Output the [x, y] coordinate of the center of the cell containing the given text.  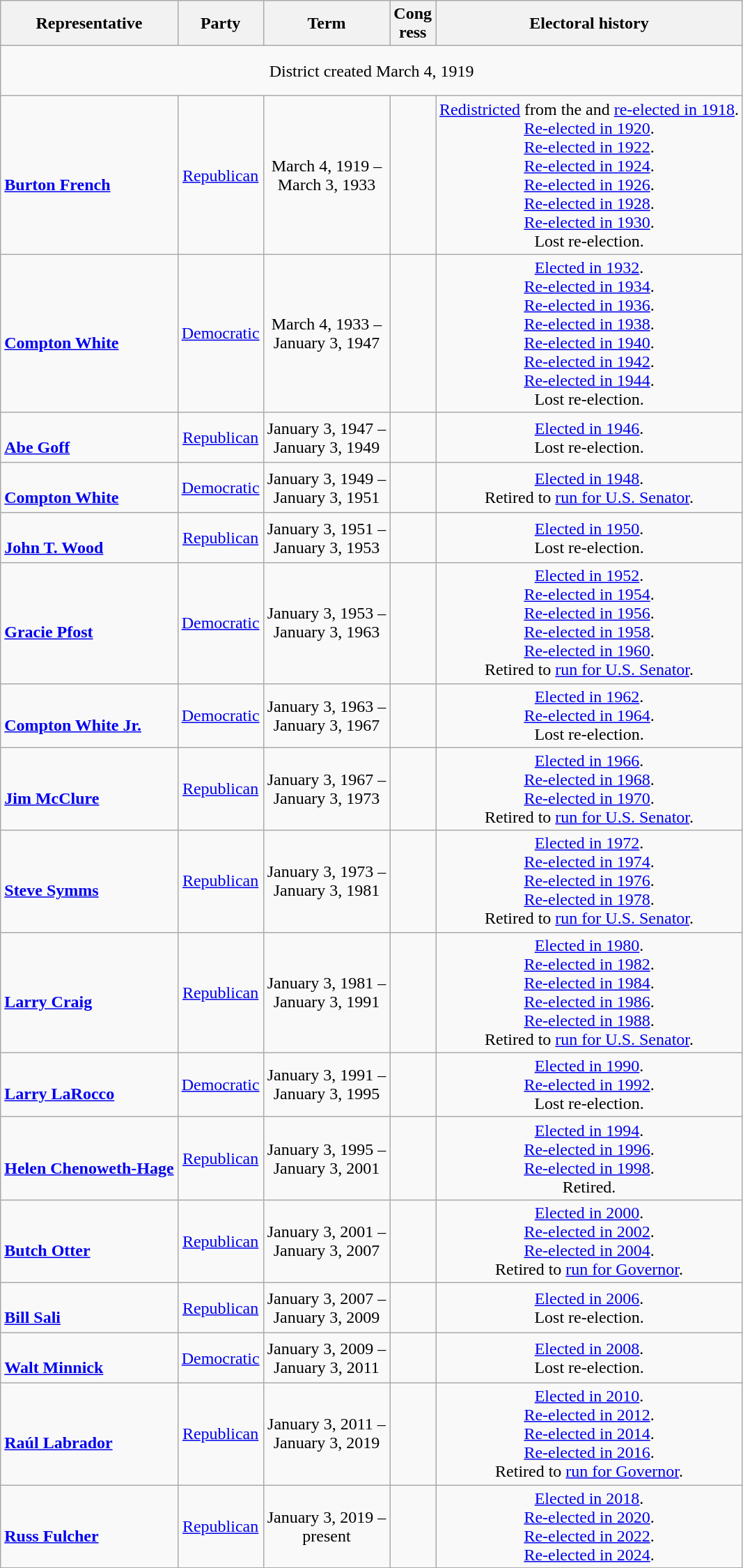
Bill Sali [89, 1307]
March 4, 1919 –March 3, 1933 [327, 176]
Electoral history [589, 24]
Helen Chenoweth-Hage [89, 1158]
January 3, 2001 –January 3, 2007 [327, 1241]
Abe Goff [89, 437]
Elected in 1994.Re-elected in 1996.Re-elected in 1998.Retired. [589, 1158]
Walt Minnick [89, 1358]
Butch Otter [89, 1241]
Elected in 1962.Re-elected in 1964.Lost re-election. [589, 715]
Elected in 2006.Lost re-election. [589, 1307]
January 3, 1947 –January 3, 1949 [327, 437]
Party [220, 24]
Elected in 1932.Re-elected in 1934.Re-elected in 1936.Re-elected in 1938.Re-elected in 1940.Re-elected in 1942.Re-elected in 1944.Lost re-election. [589, 333]
January 3, 1951 –January 3, 1953 [327, 538]
January 3, 1995 –January 3, 2001 [327, 1158]
Burton French [89, 176]
January 3, 1973 –January 3, 1981 [327, 881]
Elected in 1952.Re-elected in 1954.Re-elected in 1956.Re-elected in 1958.Re-elected in 1960.Retired to run for U.S. Senator. [589, 623]
Elected in 2010.Re-elected in 2012.Re-elected in 2014.Re-elected in 2016.Retired to run for Governor. [589, 1434]
Elected in 1950.Lost re-election. [589, 538]
Elected in 2000.Re-elected in 2002.Re-elected in 2004.Retired to run for Governor. [589, 1241]
January 3, 1949 –January 3, 1951 [327, 488]
Compton White Jr. [89, 715]
Larry Craig [89, 992]
January 3, 1981 –January 3, 1991 [327, 992]
Term [327, 24]
January 3, 1967 –January 3, 1973 [327, 789]
Elected in 1948.Retired to run for U.S. Senator. [589, 488]
Steve Symms [89, 881]
Gracie Pfost [89, 623]
January 3, 2007 –January 3, 2009 [327, 1307]
Elected in 1972.Re-elected in 1974.Re-elected in 1976.Re-elected in 1978.Retired to run for U.S. Senator. [589, 881]
January 3, 2019 –present [327, 1527]
Jim McClure [89, 789]
District created March 4, 1919 [372, 71]
January 3, 1963 –January 3, 1967 [327, 715]
Elected in 2008.Lost re-election. [589, 1358]
March 4, 1933 –January 3, 1947 [327, 333]
Russ Fulcher [89, 1527]
January 3, 1991 –January 3, 1995 [327, 1085]
Raúl Labrador [89, 1434]
January 3, 2011 –January 3, 2019 [327, 1434]
Elected in 2018.Re-elected in 2020.Re-elected in 2022.Re-elected in 2024. [589, 1527]
January 3, 1953 –January 3, 1963 [327, 623]
Elected in 1990.Re-elected in 1992.Lost re-election. [589, 1085]
Representative [89, 24]
John T. Wood [89, 538]
Elected in 1980.Re-elected in 1982.Re-elected in 1984.Re-elected in 1986.Re-elected in 1988.Retired to run for U.S. Senator. [589, 992]
Elected in 1946.Lost re-election. [589, 437]
January 3, 2009 –January 3, 2011 [327, 1358]
Elected in 1966.Re-elected in 1968.Re-elected in 1970.Retired to run for U.S. Senator. [589, 789]
Congress [413, 24]
Larry LaRocco [89, 1085]
